Capture the cell that displays the provided text and extract its [x, y] central coordinate. 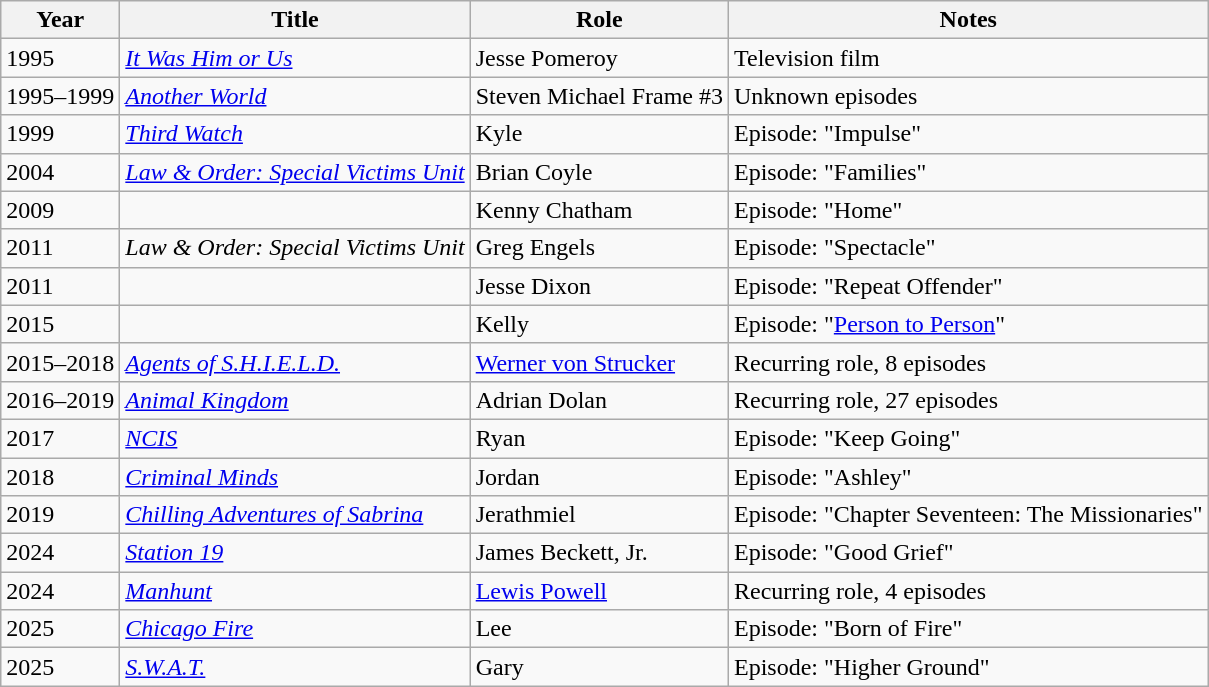
Jordan [599, 477]
2004 [60, 172]
Episode: "Born of Fire" [968, 629]
Lewis Powell [599, 591]
2018 [60, 477]
1995–1999 [60, 96]
Episode: "Impulse" [968, 134]
2015 [60, 324]
Another World [295, 96]
Episode: "Chapter Seventeen: The Missionaries" [968, 515]
Greg Engels [599, 248]
2015–2018 [60, 362]
Gary [599, 667]
1999 [60, 134]
Jesse Dixon [599, 286]
Brian Coyle [599, 172]
Lee [599, 629]
It Was Him or Us [295, 58]
Episode: "Good Grief" [968, 553]
Year [60, 20]
2016–2019 [60, 400]
Steven Michael Frame #3 [599, 96]
Chilling Adventures of Sabrina [295, 515]
Chicago Fire [295, 629]
Jerathmiel [599, 515]
Werner von Strucker [599, 362]
Notes [968, 20]
Animal Kingdom [295, 400]
Episode: "Repeat Offender" [968, 286]
Episode: "Higher Ground" [968, 667]
Unknown episodes [968, 96]
Manhunt [295, 591]
Recurring role, 8 episodes [968, 362]
Recurring role, 4 episodes [968, 591]
2017 [60, 438]
Adrian Dolan [599, 400]
S.W.A.T. [295, 667]
Recurring role, 27 episodes [968, 400]
Episode: "Person to Person" [968, 324]
Episode: "Ashley" [968, 477]
Station 19 [295, 553]
Jesse Pomeroy [599, 58]
Ryan [599, 438]
Criminal Minds [295, 477]
Kenny Chatham [599, 210]
Kelly [599, 324]
Title [295, 20]
2009 [60, 210]
1995 [60, 58]
2019 [60, 515]
Episode: "Home" [968, 210]
Role [599, 20]
Television film [968, 58]
Agents of S.H.I.E.L.D. [295, 362]
Episode: "Spectacle" [968, 248]
Episode: "Families" [968, 172]
James Beckett, Jr. [599, 553]
NCIS [295, 438]
Third Watch [295, 134]
Episode: "Keep Going" [968, 438]
Kyle [599, 134]
